Scan for the cell matching the given text and deliver its (X, Y) coordinate at center. 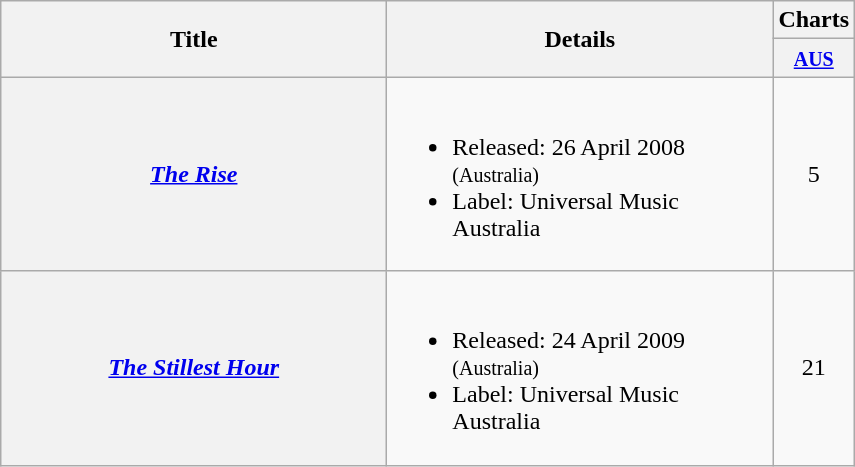
The Rise (194, 174)
Details (580, 39)
The Stillest Hour (194, 368)
21 (814, 368)
AUS (814, 58)
Released: 24 April 2009 (Australia)Label: Universal Music Australia (580, 368)
Charts (814, 20)
Released: 26 April 2008 (Australia)Label: Universal Music Australia (580, 174)
5 (814, 174)
Title (194, 39)
